For the text-containing cell, return its midpoint in [X, Y] coordinate format. 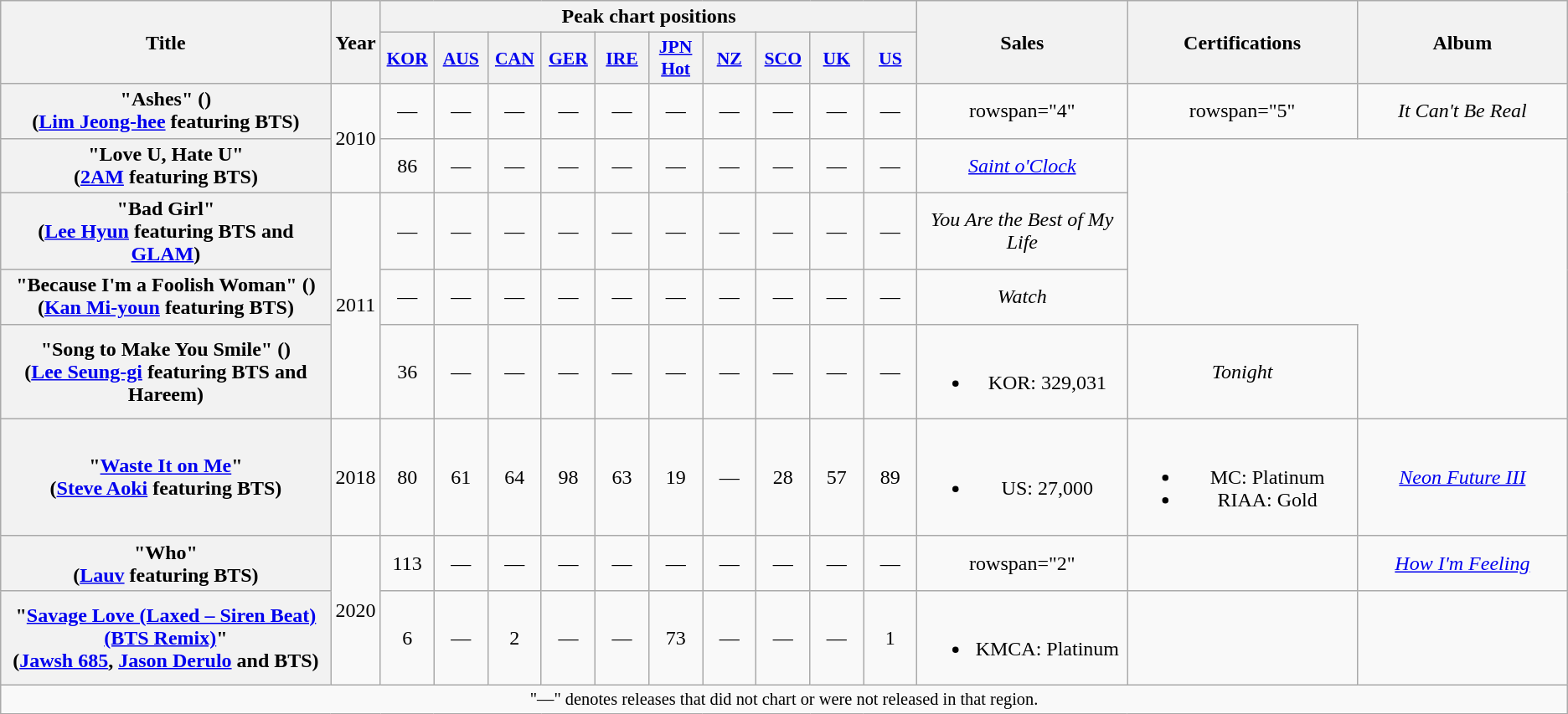
Watch [1022, 296]
KOR [407, 59]
36 [407, 372]
2018 [355, 477]
61 [461, 477]
JPNHot [676, 59]
80 [407, 477]
"Love U, Hate U"(2AM featuring BTS) [166, 166]
GER [568, 59]
2020 [355, 610]
rowspan="4" [1022, 110]
NZ [730, 59]
SCO [783, 59]
You Are the Best of My Life [1022, 231]
86 [407, 166]
UK [837, 59]
Tonight [1243, 372]
"Bad Girl"(Lee Hyun featuring BTS and GLAM) [166, 231]
"Because I'm a Foolish Woman" ()(Kan Mi-youn featuring BTS) [166, 296]
"Ashes" ()(Lim Jeong-hee featuring BTS) [166, 110]
89 [890, 477]
2010 [355, 138]
73 [676, 638]
"Waste It on Me"(Steve Aoki featuring BTS) [166, 477]
It Can't Be Real [1462, 110]
"Savage Love (Laxed – Siren Beat) (BTS Remix)"(Jawsh 685, Jason Derulo and BTS) [166, 638]
Neon Future III [1462, 477]
IRE [622, 59]
How I'm Feeling [1462, 562]
US: 27,000 [1022, 477]
98 [568, 477]
AUS [461, 59]
Certifications [1243, 42]
rowspan="5" [1243, 110]
19 [676, 477]
2011 [355, 306]
"—" denotes releases that did not chart or were not released in that region. [784, 699]
6 [407, 638]
Sales [1022, 42]
1 [890, 638]
"Song to Make You Smile" ()(Lee Seung-gi featuring BTS and Hareem) [166, 372]
2 [514, 638]
63 [622, 477]
Title [166, 42]
MC: PlatinumRIAA: Gold [1243, 477]
Peak chart positions [648, 17]
Saint o'Clock [1022, 166]
"Who"(Lauv featuring BTS) [166, 562]
113 [407, 562]
CAN [514, 59]
KOR: 329,031 [1022, 372]
Year [355, 42]
28 [783, 477]
rowspan="2" [1022, 562]
64 [514, 477]
US [890, 59]
57 [837, 477]
Album [1462, 42]
KMCA: Platinum [1022, 638]
